Determine the [X, Y] coordinate at the center of the cell enclosing the given text.  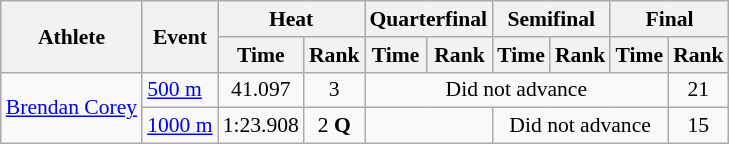
Event [180, 36]
Final [669, 19]
500 m [180, 90]
Quarterfinal [428, 19]
41.097 [261, 90]
3 [334, 90]
Brendan Corey [72, 108]
Semifinal [551, 19]
15 [698, 126]
Heat [292, 19]
1:23.908 [261, 126]
2 Q [334, 126]
Athlete [72, 36]
21 [698, 90]
1000 m [180, 126]
